Extract the [x, y] coordinate from the center of the cell holding the provided text.  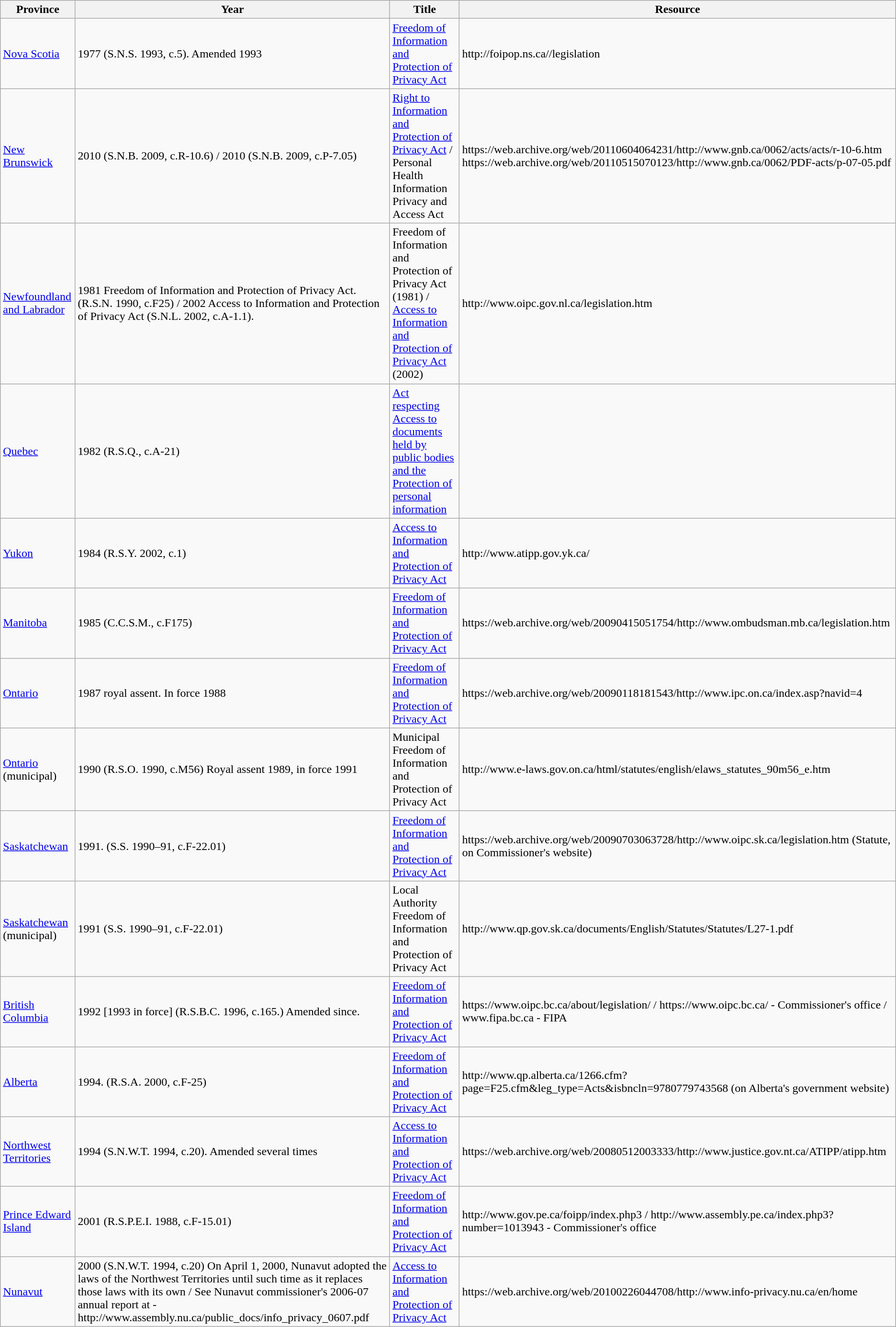
Manitoba [38, 623]
Northwest Territories [38, 1152]
1990 (R.S.O. 1990, c.M56) Royal assent 1989, in force 1991 [233, 769]
Alberta [38, 1082]
2010 (S.N.B. 2009, c.R-10.6) / 2010 (S.N.B. 2009, c.P-7.05) [233, 156]
1991 (S.S. 1990–91, c.F-22.01) [233, 929]
Nunavut [38, 1292]
Saskatchewan [38, 846]
Act respecting Access to documents held by public bodies and the Protection of personal information [424, 451]
1994 (S.N.W.T. 1994, c.20). Amended several times [233, 1152]
http://www.qp.gov.sk.ca/documents/English/Statutes/Statutes/L27-1.pdf [678, 929]
British Columbia [38, 1011]
Freedom of Information and Protection of Privacy Act (1981) / Access to Information and Protection of Privacy Act (2002) [424, 304]
Year [233, 10]
1994. (R.S.A. 2000, c.F-25) [233, 1082]
https://web.archive.org/web/20090118181543/http://www.ipc.on.ca/index.asp?navid=4 [678, 693]
1984 (R.S.Y. 2002, c.1) [233, 553]
http://www.atipp.gov.yk.ca/ [678, 553]
1977 (S.N.S. 1993, c.5). Amended 1993 [233, 54]
http://www.oipc.gov.nl.ca/legislation.htm [678, 304]
Municipal Freedom of Information and Protection of Privacy Act [424, 769]
Right to Information and Protection of Privacy Act / Personal Health Information Privacy and Access Act [424, 156]
New Brunswick [38, 156]
http://www.gov.pe.ca/foipp/index.php3 / http://www.assembly.pe.ca/index.php3?number=1013943 - Commissioner's office [678, 1222]
http://www.e-laws.gov.on.ca/html/statutes/english/elaws_statutes_90m56_e.htm [678, 769]
http://www.qp.alberta.ca/1266.cfm?page=F25.cfm&leg_type=Acts&isbncln=9780779743568 (on Alberta's government website) [678, 1082]
Newfoundland and Labrador [38, 304]
1985 (C.C.S.M., c.F175) [233, 623]
Prince Edward Island [38, 1222]
1992 [1993 in force] (R.S.B.C. 1996, c.165.) Amended since. [233, 1011]
Ontario (municipal) [38, 769]
https://web.archive.org/web/20090703063728/http://www.oipc.sk.ca/legislation.htm (Statute, on Commissioner's website) [678, 846]
Title [424, 10]
Ontario [38, 693]
Yukon [38, 553]
http://foipop.ns.ca//legislation [678, 54]
Local Authority Freedom of Information and Protection of Privacy Act [424, 929]
https://web.archive.org/web/20100226044708/http://www.info-privacy.nu.ca/en/home [678, 1292]
Province [38, 10]
Quebec [38, 451]
Nova Scotia [38, 54]
2001 (R.S.P.E.I. 1988, c.F-15.01) [233, 1222]
1987 royal assent. In force 1988 [233, 693]
https://web.archive.org/web/20080512003333/http://www.justice.gov.nt.ca/ATIPP/atipp.htm [678, 1152]
https://www.oipc.bc.ca/about/legislation/ / https://www.oipc.bc.ca/ - Commissioner's office / www.fipa.bc.ca - FIPA [678, 1011]
1991. (S.S. 1990–91, c.F-22.01) [233, 846]
1982 (R.S.Q., c.A-21) [233, 451]
https://web.archive.org/web/20090415051754/http://www.ombudsman.mb.ca/legislation.htm [678, 623]
Saskatchewan (municipal) [38, 929]
Resource [678, 10]
